Locate the cell with the specified text and output its (x, y) center coordinate. 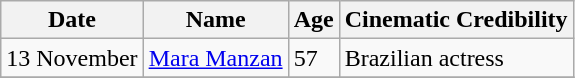
57 (314, 58)
Name (216, 20)
Cinematic Credibility (456, 20)
Age (314, 20)
Brazilian actress (456, 58)
Date (72, 20)
13 November (72, 58)
Mara Manzan (216, 58)
